Detect which cell encompasses the target text, then output its (X, Y) center coordinate. 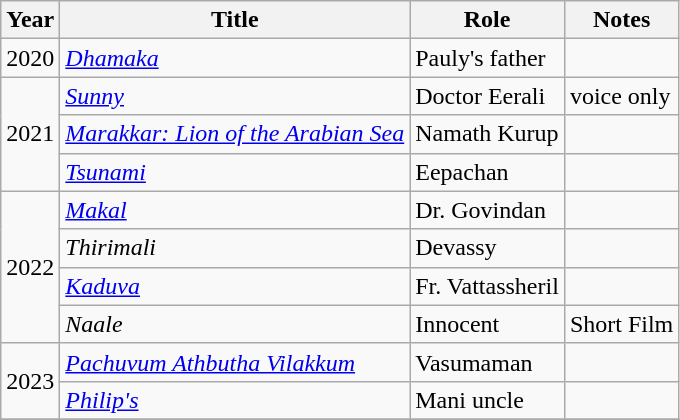
Short Film (621, 324)
Mani uncle (488, 400)
2022 (30, 267)
Namath Kurup (488, 134)
Innocent (488, 324)
Fr. Vattassheril (488, 286)
Philip's (235, 400)
Devassy (488, 248)
Thirimali (235, 248)
Doctor Eerali (488, 96)
Eepachan (488, 172)
Dr. Govindan (488, 210)
2021 (30, 134)
Naale (235, 324)
Makal (235, 210)
Vasumaman (488, 362)
Sunny (235, 96)
2020 (30, 58)
2023 (30, 381)
Pauly's father (488, 58)
Pachuvum Athbutha Vilakkum (235, 362)
Notes (621, 20)
Kaduva (235, 286)
voice only (621, 96)
Role (488, 20)
Year (30, 20)
Title (235, 20)
Dhamaka (235, 58)
Tsunami (235, 172)
Marakkar: Lion of the Arabian Sea (235, 134)
